Output the [X, Y] coordinate of the center of the cell containing the given text.  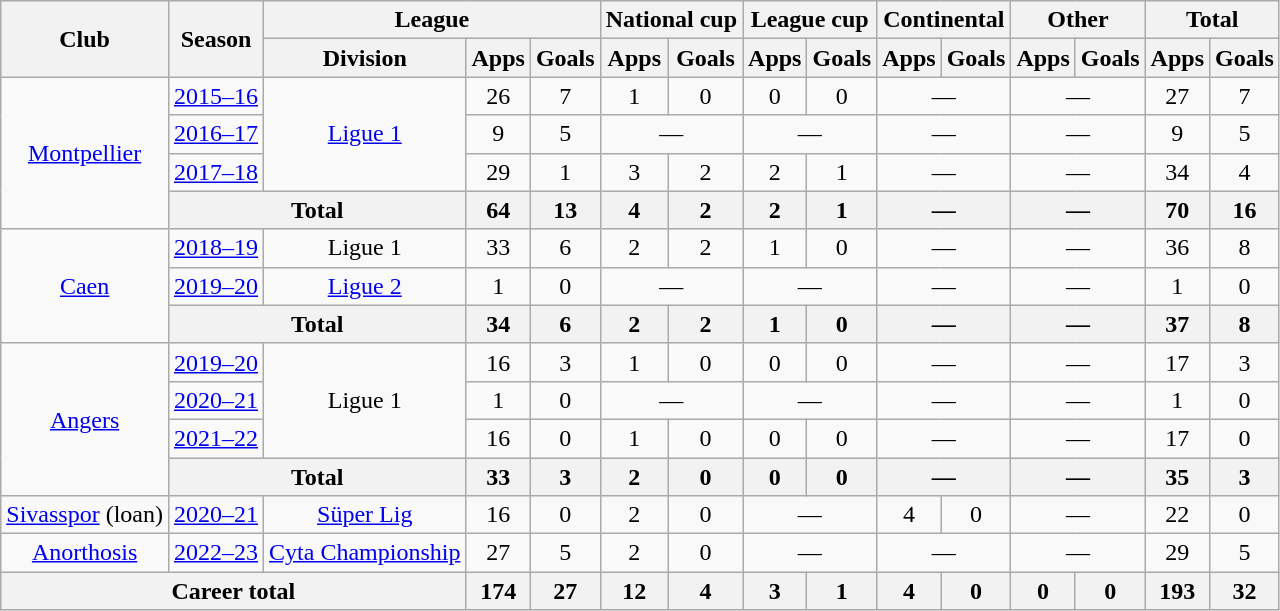
Career total [234, 591]
37 [1177, 324]
Caen [85, 286]
Anorthosis [85, 553]
Other [1078, 20]
Season [216, 39]
Sivasspor (loan) [85, 515]
35 [1177, 477]
32 [1245, 591]
Continental [944, 20]
36 [1177, 248]
2015–16 [216, 96]
174 [498, 591]
22 [1177, 515]
Montpellier [85, 153]
Club [85, 39]
193 [1177, 591]
National cup [671, 20]
2018–19 [216, 248]
64 [498, 210]
26 [498, 96]
League cup [810, 20]
70 [1177, 210]
Ligue 2 [365, 286]
Division [365, 58]
13 [565, 210]
Cyta Championship [365, 553]
2017–18 [216, 172]
League [432, 20]
2016–17 [216, 134]
12 [634, 591]
Süper Lig [365, 515]
2021–22 [216, 438]
2022–23 [216, 553]
Angers [85, 419]
